For the text-containing cell, return its midpoint in [x, y] coordinate format. 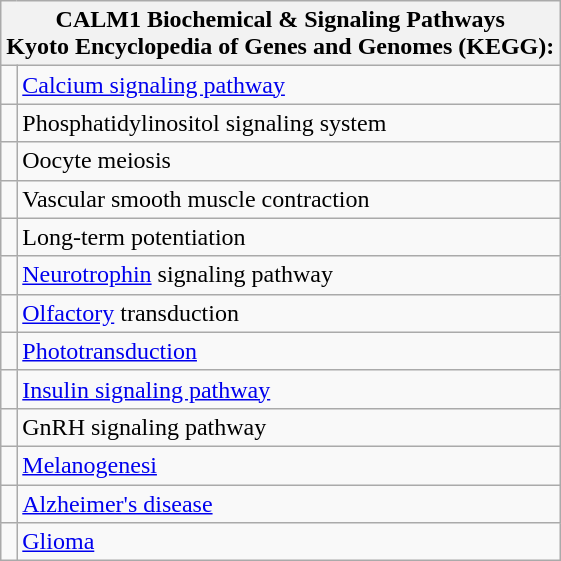
Glioma [288, 542]
Insulin signaling pathway [288, 389]
Oocyte meiosis [288, 161]
Melanogenesi [288, 465]
Alzheimer's disease [288, 503]
CALM1 Biochemical & Signaling PathwaysKyoto Encyclopedia of Genes and Genomes (KEGG): [280, 34]
Olfactory transduction [288, 313]
Phototransduction [288, 351]
Long-term potentiation [288, 237]
Neurotrophin signaling pathway [288, 275]
GnRH signaling pathway [288, 427]
Phosphatidylinositol signaling system [288, 123]
Calcium signaling pathway [288, 85]
Vascular smooth muscle contraction [288, 199]
